Capture the cell that displays the provided text and extract its (X, Y) central coordinate. 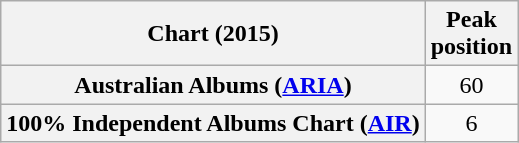
Peakposition (471, 34)
60 (471, 85)
Chart (2015) (213, 34)
100% Independent Albums Chart (AIR) (213, 123)
Australian Albums (ARIA) (213, 85)
6 (471, 123)
